Pinpoint the cell where the given text exists, returning its [x, y] midpoint coordinate. 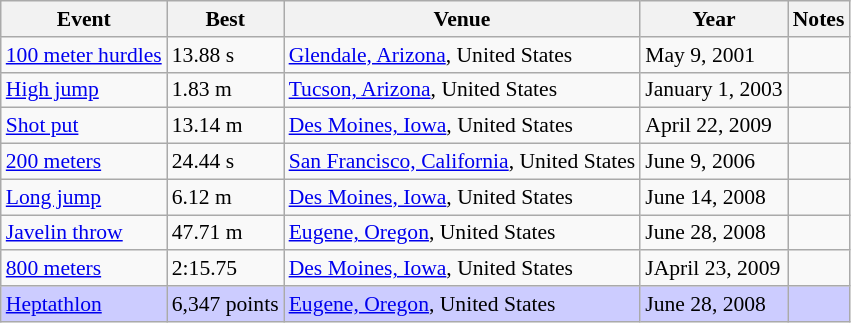
200 meters [84, 162]
Notes [819, 19]
Event [84, 19]
Heptathlon [84, 304]
13.88 s [226, 55]
Glendale, Arizona, United States [462, 55]
1.83 m [226, 90]
May 9, 2001 [714, 55]
100 meter hurdles [84, 55]
2:15.75 [226, 269]
April 22, 2009 [714, 126]
Javelin throw [84, 233]
13.14 m [226, 126]
June 14, 2008 [714, 197]
24.44 s [226, 162]
800 meters [84, 269]
June 9, 2006 [714, 162]
January 1, 2003 [714, 90]
Best [226, 19]
6,347 points [226, 304]
Venue [462, 19]
High jump [84, 90]
JApril 23, 2009 [714, 269]
6.12 m [226, 197]
Shot put [84, 126]
San Francisco, California, United States [462, 162]
Long jump [84, 197]
Tucson, Arizona, United States [462, 90]
Year [714, 19]
47.71 m [226, 233]
